Locate the cell with the specified text and output its (X, Y) center coordinate. 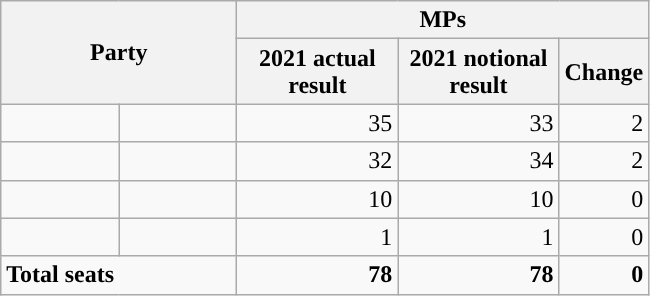
35 (318, 123)
34 (478, 161)
Party (119, 52)
Change (604, 72)
MPs (443, 20)
32 (318, 161)
33 (478, 123)
2021 actual result (318, 72)
Total seats (119, 275)
2021 notional result (478, 72)
